Find where the given text appears and provide that cell's center as [X, Y] coordinate. 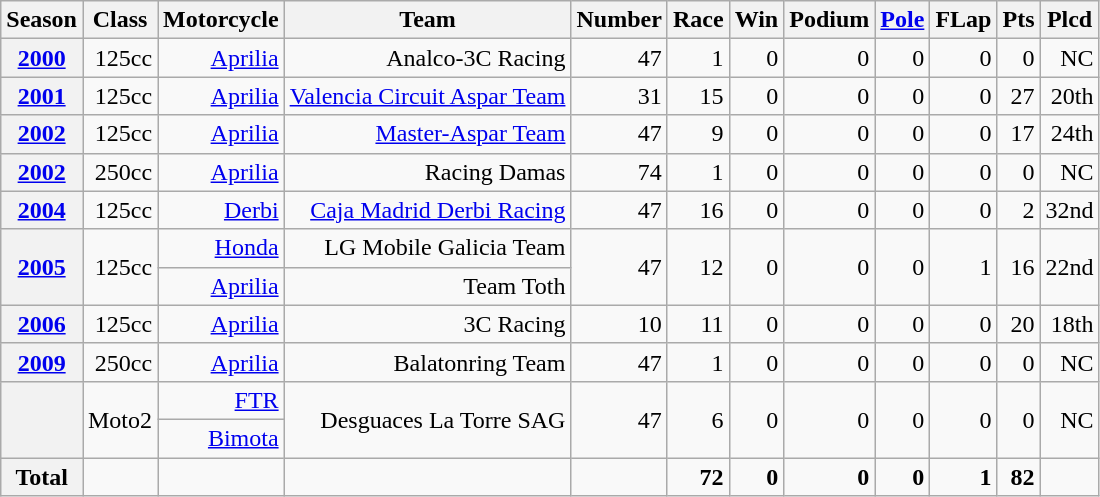
Race [698, 20]
Motorcycle [222, 20]
Desguaces La Torre SAG [428, 419]
11 [698, 324]
Caja Madrid Derbi Racing [428, 210]
Bimota [222, 438]
2 [1018, 210]
20th [1070, 96]
27 [1018, 96]
31 [619, 96]
Master-Aspar Team [428, 134]
82 [1018, 477]
Number [619, 20]
2001 [42, 96]
12 [698, 267]
LG Mobile Galicia Team [428, 248]
Team [428, 20]
Moto2 [120, 419]
72 [698, 477]
Win [756, 20]
15 [698, 96]
2006 [42, 324]
Balatonring Team [428, 362]
Honda [222, 248]
FLap [964, 20]
Season [42, 20]
18th [1070, 324]
FTR [222, 400]
Class [120, 20]
32nd [1070, 210]
6 [698, 419]
Team Toth [428, 286]
Derbi [222, 210]
20 [1018, 324]
Pts [1018, 20]
Podium [830, 20]
24th [1070, 134]
22nd [1070, 267]
Valencia Circuit Aspar Team [428, 96]
Analco-3C Racing [428, 58]
9 [698, 134]
2009 [42, 362]
2000 [42, 58]
74 [619, 172]
3C Racing [428, 324]
Total [42, 477]
Racing Damas [428, 172]
17 [1018, 134]
10 [619, 324]
2005 [42, 267]
Plcd [1070, 20]
2004 [42, 210]
Pole [902, 20]
